Scan for the cell matching the given text and deliver its (x, y) coordinate at center. 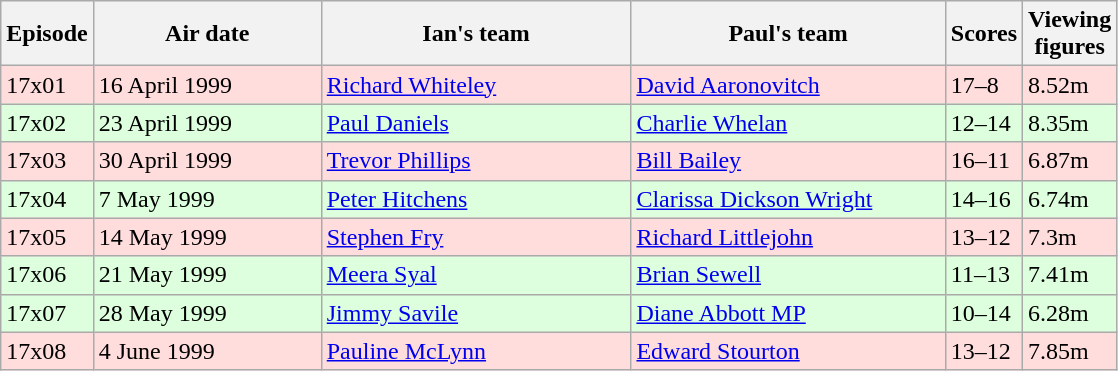
Peter Hitchens (476, 199)
Diane Abbott MP (788, 313)
Episode (47, 34)
23 April 1999 (207, 123)
12–14 (984, 123)
Meera Syal (476, 275)
David Aaronovitch (788, 85)
14–16 (984, 199)
17x07 (47, 313)
Bill Bailey (788, 161)
Jimmy Savile (476, 313)
4 June 1999 (207, 351)
30 April 1999 (207, 161)
Ian's team (476, 34)
Paul Daniels (476, 123)
17x04 (47, 199)
17–8 (984, 85)
Stephen Fry (476, 237)
Trevor Phillips (476, 161)
Charlie Whelan (788, 123)
10–14 (984, 313)
17x02 (47, 123)
14 May 1999 (207, 237)
28 May 1999 (207, 313)
17x01 (47, 85)
Brian Sewell (788, 275)
7.3m (1070, 237)
16 April 1999 (207, 85)
Air date (207, 34)
Edward Stourton (788, 351)
6.74m (1070, 199)
11–13 (984, 275)
21 May 1999 (207, 275)
8.35m (1070, 123)
7.41m (1070, 275)
Scores (984, 34)
17x08 (47, 351)
7.85m (1070, 351)
Clarissa Dickson Wright (788, 199)
Viewing figures (1070, 34)
Paul's team (788, 34)
17x05 (47, 237)
17x03 (47, 161)
Richard Littlejohn (788, 237)
Pauline McLynn (476, 351)
7 May 1999 (207, 199)
17x06 (47, 275)
6.87m (1070, 161)
8.52m (1070, 85)
6.28m (1070, 313)
16–11 (984, 161)
Richard Whiteley (476, 85)
